From the cell containing the given text, extract its center point as (X, Y) coordinate. 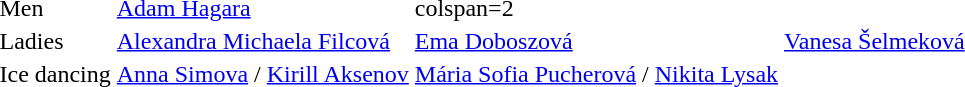
Ema Doboszová (596, 41)
Alexandra Michaela Filcová (262, 41)
